For the text-containing cell, return its midpoint in [x, y] coordinate format. 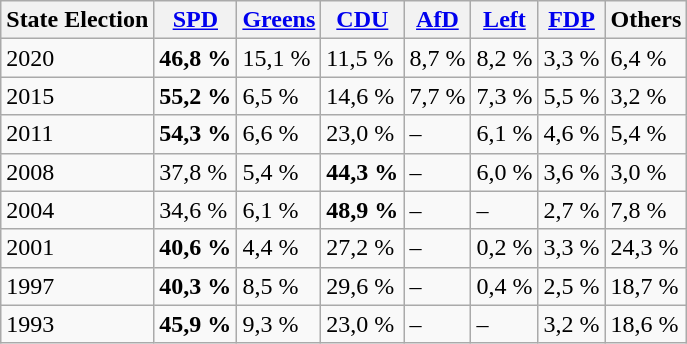
7,7 % [438, 96]
8,2 % [504, 58]
1993 [78, 324]
FDP [572, 20]
4,6 % [572, 134]
6,5 % [279, 96]
40,3 % [196, 286]
2004 [78, 210]
29,6 % [362, 286]
AfD [438, 20]
44,3 % [362, 172]
2020 [78, 58]
37,8 % [196, 172]
7,3 % [504, 96]
CDU [362, 20]
55,2 % [196, 96]
1997 [78, 286]
7,8 % [646, 210]
0,4 % [504, 286]
SPD [196, 20]
40,6 % [196, 248]
Greens [279, 20]
54,3 % [196, 134]
8,7 % [438, 58]
2001 [78, 248]
11,5 % [362, 58]
4,4 % [279, 248]
2,5 % [572, 286]
14,6 % [362, 96]
2011 [78, 134]
24,3 % [646, 248]
6,4 % [646, 58]
5,5 % [572, 96]
18,7 % [646, 286]
Others [646, 20]
46,8 % [196, 58]
0,2 % [504, 248]
6,6 % [279, 134]
34,6 % [196, 210]
15,1 % [279, 58]
2,7 % [572, 210]
18,6 % [646, 324]
9,3 % [279, 324]
2015 [78, 96]
48,9 % [362, 210]
Left [504, 20]
45,9 % [196, 324]
3,6 % [572, 172]
6,0 % [504, 172]
State Election [78, 20]
8,5 % [279, 286]
2008 [78, 172]
3,0 % [646, 172]
27,2 % [362, 248]
